Return (X, Y) of the center of cell containing provided text 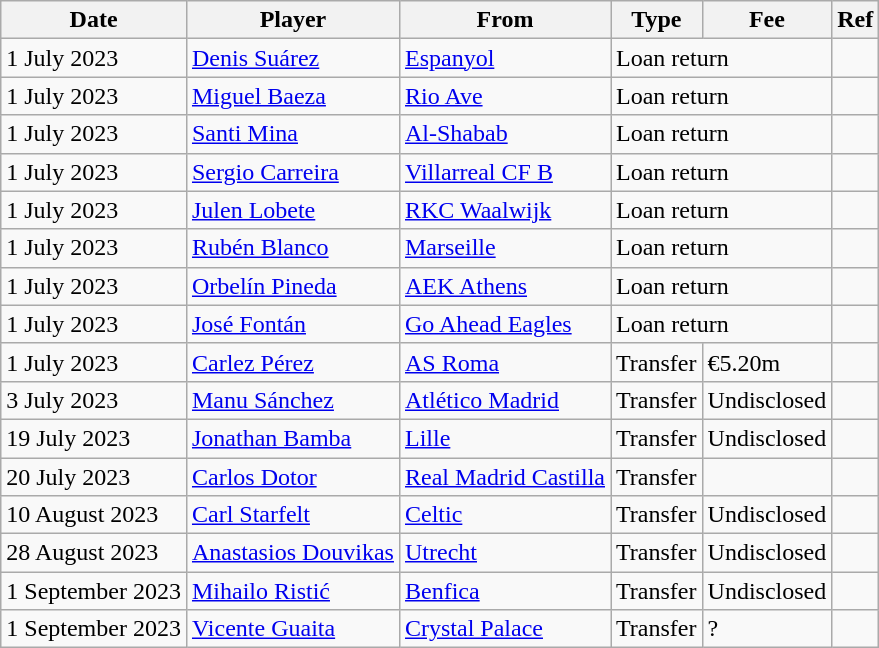
Julen Lobete (292, 210)
Marseille (504, 248)
Santi Mina (292, 134)
RKC Waalwijk (504, 210)
Rubén Blanco (292, 248)
AEK Athens (504, 286)
José Fontán (292, 324)
Carl Starfelt (292, 515)
Manu Sánchez (292, 400)
Vicente Guaita (292, 629)
Utrecht (504, 553)
Espanyol (504, 58)
Miguel Baeza (292, 96)
Orbelín Pineda (292, 286)
Go Ahead Eagles (504, 324)
Mihailo Ristić (292, 591)
Fee (767, 20)
Player (292, 20)
10 August 2023 (94, 515)
Ref (856, 20)
Celtic (504, 515)
Denis Suárez (292, 58)
Benfica (504, 591)
AS Roma (504, 362)
Carlez Pérez (292, 362)
€5.20m (767, 362)
28 August 2023 (94, 553)
3 July 2023 (94, 400)
20 July 2023 (94, 477)
Al-Shabab (504, 134)
From (504, 20)
Carlos Dotor (292, 477)
Lille (504, 438)
Villarreal CF B (504, 172)
Crystal Palace (504, 629)
Real Madrid Castilla (504, 477)
Rio Ave (504, 96)
19 July 2023 (94, 438)
Jonathan Bamba (292, 438)
? (767, 629)
Anastasios Douvikas (292, 553)
Atlético Madrid (504, 400)
Sergio Carreira (292, 172)
Type (657, 20)
Date (94, 20)
